Determine the [x, y] coordinate at the center of the cell enclosing the given text.  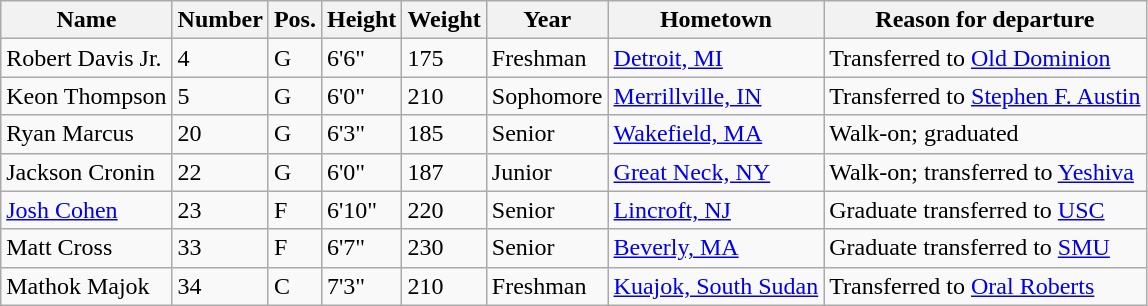
Height [361, 20]
185 [444, 134]
187 [444, 172]
33 [220, 248]
230 [444, 248]
Graduate transferred to USC [985, 210]
Detroit, MI [716, 58]
Walk-on; transferred to Yeshiva [985, 172]
Weight [444, 20]
6'6" [361, 58]
23 [220, 210]
Graduate transferred to SMU [985, 248]
Kuajok, South Sudan [716, 286]
5 [220, 96]
6'3" [361, 134]
20 [220, 134]
Merrillville, IN [716, 96]
Transferred to Stephen F. Austin [985, 96]
Junior [547, 172]
22 [220, 172]
Transferred to Old Dominion [985, 58]
4 [220, 58]
Ryan Marcus [86, 134]
Beverly, MA [716, 248]
Walk-on; graduated [985, 134]
Name [86, 20]
C [294, 286]
6'10" [361, 210]
34 [220, 286]
Keon Thompson [86, 96]
Reason for departure [985, 20]
Lincroft, NJ [716, 210]
Great Neck, NY [716, 172]
Transferred to Oral Roberts [985, 286]
Number [220, 20]
Josh Cohen [86, 210]
7'3" [361, 286]
175 [444, 58]
220 [444, 210]
Robert Davis Jr. [86, 58]
Wakefield, MA [716, 134]
Year [547, 20]
Matt Cross [86, 248]
Hometown [716, 20]
Jackson Cronin [86, 172]
Mathok Majok [86, 286]
Pos. [294, 20]
6'7" [361, 248]
Sophomore [547, 96]
